Provide the [x, y] coordinate of the cell's center where the given text is located.  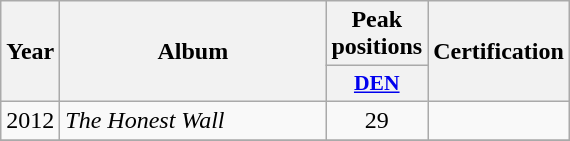
Peak positions [377, 34]
Year [30, 52]
29 [377, 120]
Album [193, 52]
2012 [30, 120]
DEN [377, 84]
The Honest Wall [193, 120]
Certification [499, 52]
